Identify which cell holds the provided text, then report its [x, y] central coordinate. 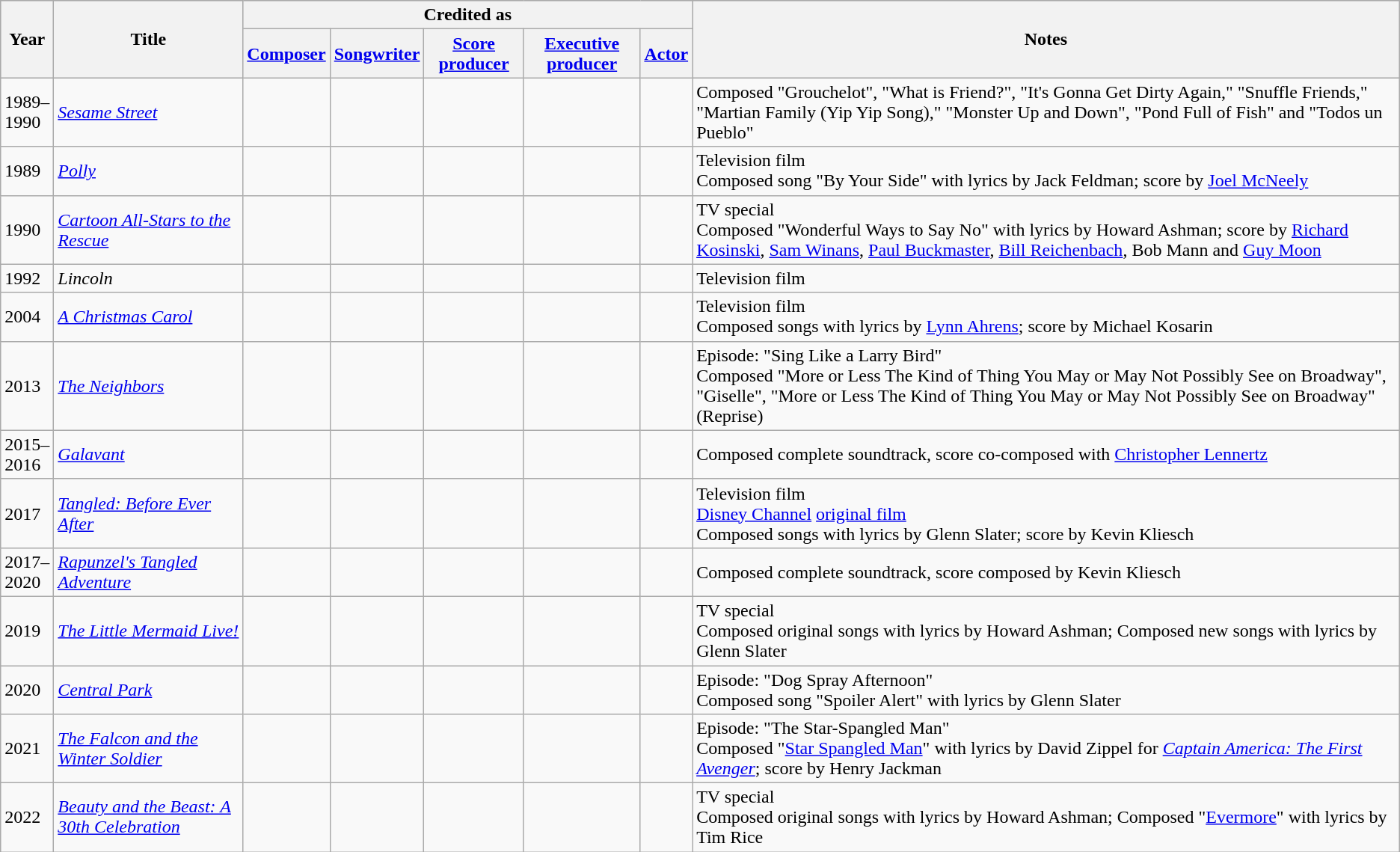
1989–1990 [27, 112]
Episode: "Dog Spray Afternoon"Composed song "Spoiler Alert" with lyrics by Glenn Slater [1046, 690]
Notes [1046, 39]
Television filmComposed songs with lyrics by Lynn Ahrens; score by Michael Kosarin [1046, 317]
Television filmComposed song "By Your Side" with lyrics by Jack Feldman; score by Joel McNeely [1046, 171]
Composed complete soundtrack, score co-composed with Christopher Lennertz [1046, 455]
Central Park [148, 690]
TV specialComposed original songs with lyrics by Howard Ashman; Composed "Evermore" with lyrics by Tim Rice [1046, 818]
2022 [27, 818]
Composed complete soundtrack, score composed by Kevin Kliesch [1046, 571]
The Falcon and the Winter Soldier [148, 749]
Beauty and the Beast: A 30th Celebration [148, 818]
2019 [27, 631]
The Little Mermaid Live! [148, 631]
Lincoln [148, 278]
TV specialComposed original songs with lyrics by Howard Ashman; Composed new songs with lyrics by Glenn Slater [1046, 631]
Cartoon All-Stars to the Rescue [148, 230]
Actor [666, 54]
Galavant [148, 455]
Executive producer [582, 54]
Television filmDisney Channel original filmComposed songs with lyrics by Glenn Slater; score by Kevin Kliesch [1046, 513]
Television film [1046, 278]
Sesame Street [148, 112]
Score producer [474, 54]
1989 [27, 171]
2017–2020 [27, 571]
Tangled: Before Ever After [148, 513]
Composer [286, 54]
Credited as [468, 15]
1990 [27, 230]
Year [27, 39]
1992 [27, 278]
2015–2016 [27, 455]
Songwriter [377, 54]
Polly [148, 171]
Title [148, 39]
2020 [27, 690]
2017 [27, 513]
The Neighbors [148, 386]
2013 [27, 386]
2021 [27, 749]
2004 [27, 317]
A Christmas Carol [148, 317]
Rapunzel's Tangled Adventure [148, 571]
